Search for the cell housing the specified text and yield its [x, y] center coordinate. 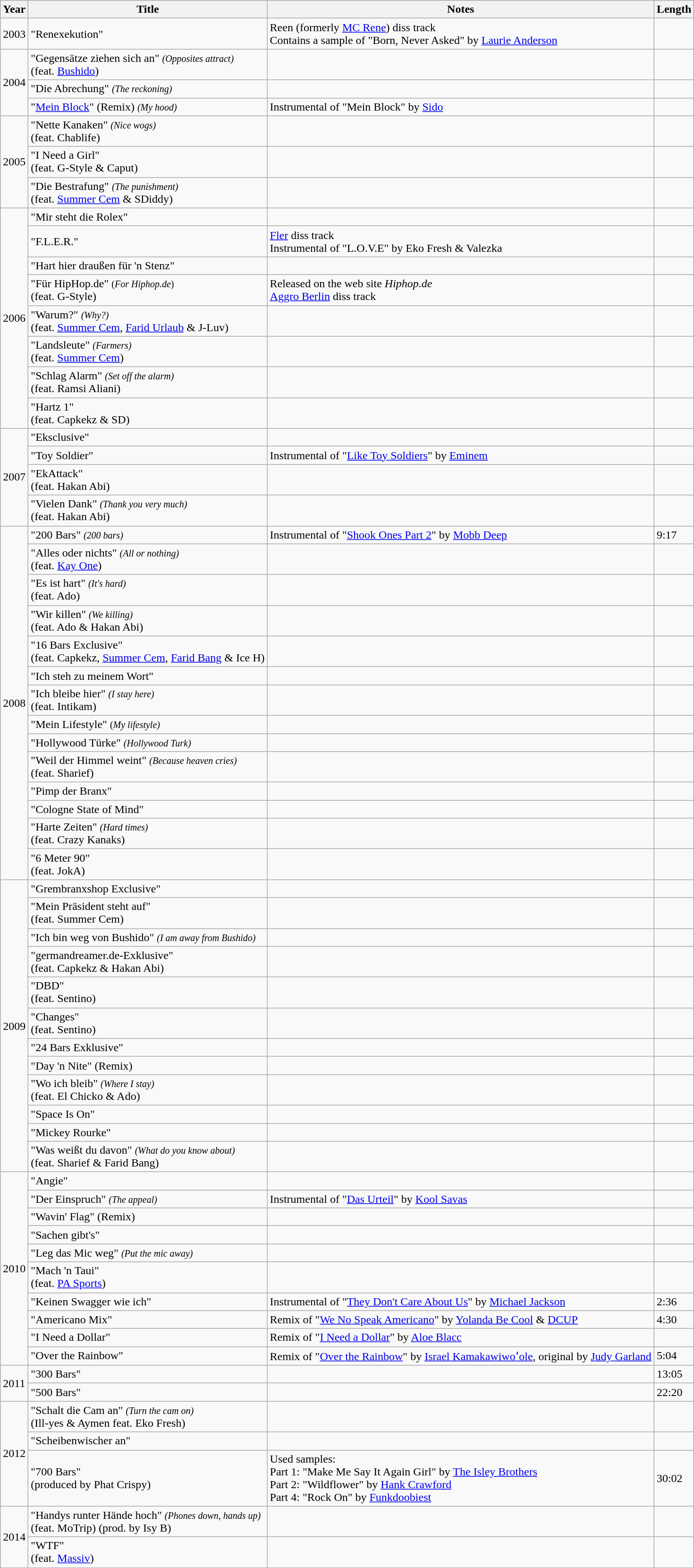
"Alles oder nichts" (All or nothing)(feat. Kay One) [148, 559]
30:02 [674, 1478]
2009 [14, 1026]
Length [674, 9]
Title [148, 9]
2011 [14, 1383]
Fler diss trackInstrumental of "L.O.V.E" by Eko Fresh & Valezka [461, 241]
"Mein Präsident steht auf"(feat. Summer Cem) [148, 913]
"Die Bestrafung" (The punishment)(feat. Summer Cem & SDiddy) [148, 193]
"F.L.E.R." [148, 241]
"Die Abrechung" (The reckoning) [148, 89]
"Warum?" (Why?)(feat. Summer Cem, Farid Urlaub & J-Luv) [148, 320]
"Ich bin weg von Bushido" (I am away from Bushido) [148, 937]
Remix of "I Need a Dollar" by Aloe Blacc [461, 1337]
"Over the Rainbow" [148, 1356]
"DBD"(feat. Sentino) [148, 992]
"500 Bars" [148, 1392]
Remix of "We No Speak Americano" by Yolanda Be Cool & DCUP [461, 1320]
"Mach 'n Taui"(feat. PA Sports) [148, 1277]
"200 Bars" (200 bars) [148, 535]
"Day 'n Nite" (Remix) [148, 1065]
Instrumental of "Like Toy Soldiers" by Eminem [461, 455]
2003 [14, 34]
"I Need a Girl"(feat. G-Style & Caput) [148, 162]
"Changes"(feat. Sentino) [148, 1023]
"Hartz 1"(feat. Capkekz & SD) [148, 413]
Reen (formerly MC Rene) diss trackContains a sample of "Born, Never Asked" by Laurie Anderson [461, 34]
"Harte Zeiten" (Hard times)(feat. Crazy Kanaks) [148, 833]
"Was weißt du davon" (What do you know about)(feat. Sharief & Farid Bang) [148, 1157]
"Wir killen" (We killing)(feat. Ado & Hakan Abi) [148, 621]
4:30 [674, 1320]
Released on the web site Hiphop.deAggro Berlin diss track [461, 290]
"Es ist hart" (It's hard)(feat. Ado) [148, 590]
"700 Bars"(produced by Phat Crispy) [148, 1478]
"germandreamer.de-Exklusive"(feat. Capkekz & Hakan Abi) [148, 962]
"Grembranxshop Exclusive" [148, 889]
2006 [14, 318]
"300 Bars" [148, 1374]
2005 [14, 162]
"Schlag Alarm" (Set off the alarm)(feat. Ramsi Aliani) [148, 383]
"Weil der Himmel weint" (Because heaven cries)(feat. Sharief) [148, 767]
"Nette Kanaken" (Nice wogs)(feat. Chablife) [148, 131]
"I Need a Dollar" [148, 1337]
"16 Bars Exclusive"(feat. Capkekz, Summer Cem, Farid Bang & Ice H) [148, 651]
"Mir steht die Rolex" [148, 217]
"Mickey Rourke" [148, 1132]
"WTF"(feat. Massiv) [148, 1552]
"Vielen Dank" (Thank you very much)(feat. Hakan Abi) [148, 510]
2:36 [674, 1302]
22:20 [674, 1392]
Instrumental of "Shook Ones Part 2" by Mobb Deep [461, 535]
Remix of "Over the Rainbow" by Israel Kamakawiwoʻole, original by Judy Garland [461, 1356]
"Scheibenwischer an" [148, 1441]
"Space Is On" [148, 1114]
"Toy Soldier" [148, 455]
"24 Bars Exklusive" [148, 1047]
Instrumental of "Mein Block" by Sido [461, 107]
"Leg das Mic weg" (Put the mic away) [148, 1253]
"Renexekution" [148, 34]
"Cologne State of Mind" [148, 809]
"6 Meter 90"(feat. JokA) [148, 865]
"Für HipHop.de" (For Hiphop.de)(feat. G-Style) [148, 290]
"Ich steh zu meinem Wort" [148, 676]
2007 [14, 477]
"Sachen gibt's" [148, 1235]
"Pimp der Branx" [148, 791]
"Ich bleibe hier" (I stay here)(feat. Intikam) [148, 700]
Used samples:Part 1: "Make Me Say It Again Girl" by The Isley BrothersPart 2: "Wildflower" by Hank CrawfordPart 4: "Rock On" by Funkdoobiest [461, 1478]
"Eksclusive" [148, 437]
2008 [14, 703]
2010 [14, 1269]
"Wo ich bleib" (Where I stay)(feat. El Chicko & Ado) [148, 1089]
"Hart hier draußen für 'n Stenz" [148, 266]
"EkAttack"(feat. Hakan Abi) [148, 480]
Instrumental of "Das Urteil" by Kool Savas [461, 1199]
"Americano Mix" [148, 1320]
2004 [14, 82]
"Angie" [148, 1181]
"Gegensätze ziehen sich an" (Opposites attract)(feat. Bushido) [148, 64]
5:04 [674, 1356]
9:17 [674, 535]
"Mein Lifestyle" (My lifestyle) [148, 724]
"Landsleute" (Farmers)(feat. Summer Cem) [148, 351]
"Keinen Swagger wie ich" [148, 1302]
2014 [14, 1537]
"Handys runter Hände hoch" (Phones down, hands up)(feat. MoTrip) (prod. by Isy B) [148, 1521]
Year [14, 9]
"Hollywood Türke" (Hollywood Turk) [148, 742]
"Mein Block" (Remix) (My hood) [148, 107]
13:05 [674, 1374]
Notes [461, 9]
Instrumental of "They Don't Care About Us" by Michael Jackson [461, 1302]
"Wavin' Flag" (Remix) [148, 1217]
"Der Einspruch" (The appeal) [148, 1199]
2012 [14, 1454]
"Schalt die Cam an" (Turn the cam on)(Ill-yes & Aymen feat. Eko Fresh) [148, 1416]
